For the text-containing cell, return its midpoint in [x, y] coordinate format. 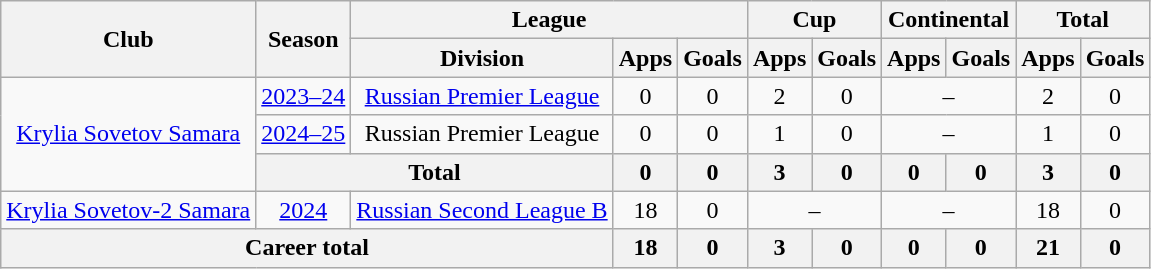
2023–24 [304, 96]
21 [1048, 248]
2024 [304, 210]
Continental [949, 20]
League [550, 20]
Club [128, 39]
2024–25 [304, 134]
Division [482, 58]
Cup [814, 20]
Krylia Sovetov Samara [128, 134]
Career total [307, 248]
Season [304, 39]
Krylia Sovetov-2 Samara [128, 210]
Russian Second League B [482, 210]
